Capture the cell that displays the provided text and extract its (X, Y) central coordinate. 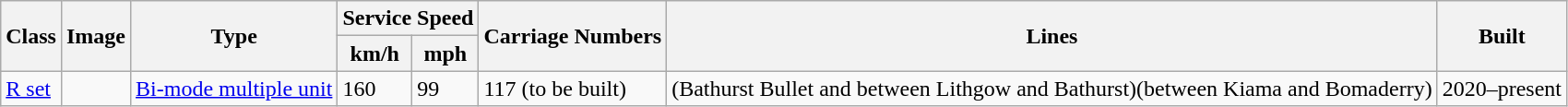
R set (31, 89)
99 (445, 89)
Type (234, 36)
2020–present (1502, 89)
Class (31, 36)
Built (1502, 36)
Bi-mode multiple unit (234, 89)
mph (445, 53)
km/h (374, 53)
Image (96, 36)
117 (to be built) (573, 89)
160 (374, 89)
(Bathurst Bullet and between Lithgow and Bathurst)(between Kiama and Bomaderry) (1052, 89)
Carriage Numbers (573, 36)
Service Speed (408, 18)
Lines (1052, 36)
